Locate the cell with the specified text and output its [X, Y] center coordinate. 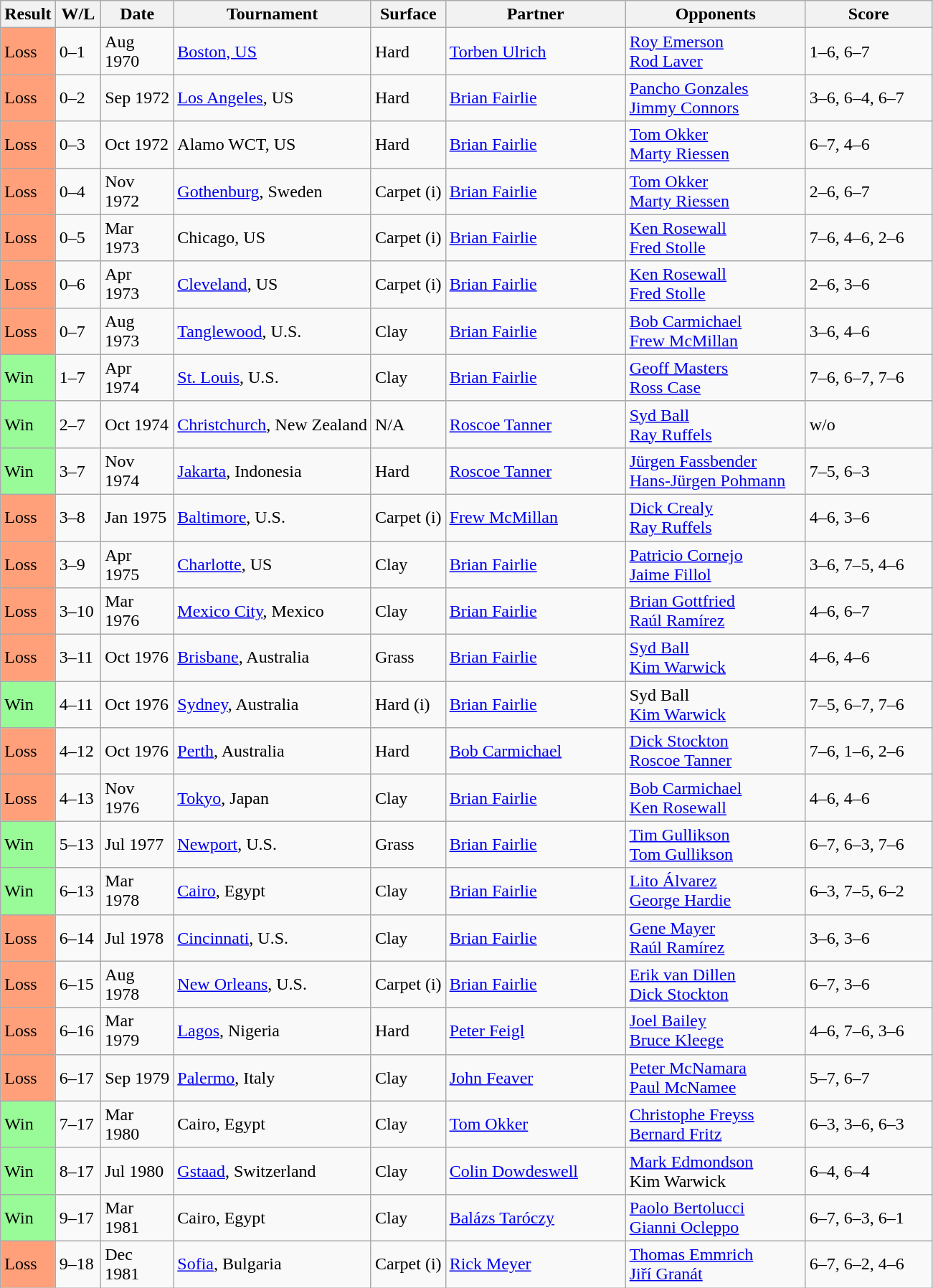
Chicago, US [273, 238]
Christchurch, New Zealand [273, 425]
Tournament [273, 14]
4–13 [78, 797]
Los Angeles, US [273, 98]
Thomas Emmrich Jiří Granát [716, 1264]
Mar 1980 [138, 1124]
7–5, 6–3 [868, 470]
4–6, 3–6 [868, 518]
Date [138, 14]
Christophe Freyss Bernard Fritz [716, 1124]
Jul 1980 [138, 1170]
Bob Carmichael Frew McMillan [716, 331]
Joel Bailey Bruce Kleege [716, 1031]
Charlotte, US [273, 564]
Nov 1972 [138, 191]
Perth, Australia [273, 752]
Apr 1974 [138, 377]
6–13 [78, 891]
Dick Stockton Roscoe Tanner [716, 752]
Roy Emerson Rod Laver [716, 52]
Mar 1981 [138, 1218]
Balázs Taróczy [535, 1218]
3–6, 7–5, 4–6 [868, 564]
Score [868, 14]
0–6 [78, 284]
Mar 1978 [138, 891]
Jürgen Fassbender Hans-Jürgen Pohmann [716, 470]
St. Louis, U.S. [273, 377]
2–6, 6–7 [868, 191]
Pancho Gonzales Jimmy Connors [716, 98]
0–3 [78, 145]
5–7, 6–7 [868, 1077]
6–17 [78, 1077]
0–4 [78, 191]
Result [28, 14]
Rick Meyer [535, 1264]
Tokyo, Japan [273, 797]
N/A [408, 425]
Geoff Masters Ross Case [716, 377]
6–7, 6–2, 4–6 [868, 1264]
Tom Okker [535, 1124]
0–5 [78, 238]
9–18 [78, 1264]
Gstaad, Switzerland [273, 1170]
Sep 1972 [138, 98]
7–6, 4–6, 2–6 [868, 238]
1–7 [78, 377]
Brian Gottfried Raúl Ramírez [716, 611]
2–6, 3–6 [868, 284]
3–8 [78, 518]
8–17 [78, 1170]
7–6, 6–7, 7–6 [868, 377]
Tanglewood, U.S. [273, 331]
John Feaver [535, 1077]
6–3, 3–6, 6–3 [868, 1124]
Mexico City, Mexico [273, 611]
Mar 1979 [138, 1031]
6–3, 7–5, 6–2 [868, 891]
Paolo Bertolucci Gianni Ocleppo [716, 1218]
Sofia, Bulgaria [273, 1264]
Apr 1973 [138, 284]
Peter McNamara Paul McNamee [716, 1077]
Sep 1979 [138, 1077]
Nov 1976 [138, 797]
Torben Ulrich [535, 52]
Lagos, Nigeria [273, 1031]
0–7 [78, 331]
Boston, US [273, 52]
4–6, 6–7 [868, 611]
Palermo, Italy [273, 1077]
7–17 [78, 1124]
4–6, 7–6, 3–6 [868, 1031]
6–4, 6–4 [868, 1170]
Opponents [716, 14]
Jakarta, Indonesia [273, 470]
w/o [868, 425]
Bob Carmichael Ken Rosewall [716, 797]
Oct 1972 [138, 145]
Tim Gullikson Tom Gullikson [716, 845]
Sydney, Australia [273, 704]
Mar 1973 [138, 238]
Gothenburg, Sweden [273, 191]
New Orleans, U.S. [273, 984]
Frew McMillan [535, 518]
Dec 1981 [138, 1264]
6–15 [78, 984]
6–16 [78, 1031]
6–14 [78, 938]
Surface [408, 14]
Alamo WCT, US [273, 145]
3–11 [78, 658]
6–7, 4–6 [868, 145]
Aug 1978 [138, 984]
Oct 1974 [138, 425]
Cincinnati, U.S. [273, 938]
Aug 1973 [138, 331]
Aug 1970 [138, 52]
3–6, 6–4, 6–7 [868, 98]
0–1 [78, 52]
W/L [78, 14]
6–7, 6–3, 6–1 [868, 1218]
Colin Dowdeswell [535, 1170]
Jul 1978 [138, 938]
7–5, 6–7, 7–6 [868, 704]
9–17 [78, 1218]
6–7, 3–6 [868, 984]
4–12 [78, 752]
Mark Edmondson Kim Warwick [716, 1170]
Newport, U.S. [273, 845]
Brisbane, Australia [273, 658]
1–6, 6–7 [868, 52]
5–13 [78, 845]
Syd Ball Ray Ruffels [716, 425]
Erik van Dillen Dick Stockton [716, 984]
3–7 [78, 470]
Gene Mayer Raúl Ramírez [716, 938]
Dick Crealy Ray Ruffels [716, 518]
Mar 1976 [138, 611]
Partner [535, 14]
3–9 [78, 564]
Peter Feigl [535, 1031]
Jul 1977 [138, 845]
Apr 1975 [138, 564]
3–6, 4–6 [868, 331]
6–7, 6–3, 7–6 [868, 845]
7–6, 1–6, 2–6 [868, 752]
Bob Carmichael [535, 752]
Patricio Cornejo Jaime Fillol [716, 564]
Cleveland, US [273, 284]
Baltimore, U.S. [273, 518]
4–11 [78, 704]
3–10 [78, 611]
Hard (i) [408, 704]
Jan 1975 [138, 518]
2–7 [78, 425]
0–2 [78, 98]
Nov 1974 [138, 470]
Lito Álvarez George Hardie [716, 891]
3–6, 3–6 [868, 938]
